Return (X, Y) of the center of cell containing provided text 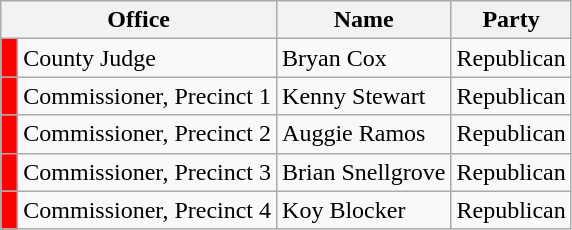
Kenny Stewart (364, 96)
Name (364, 20)
Commissioner, Precinct 1 (148, 96)
Commissioner, Precinct 4 (148, 210)
Auggie Ramos (364, 134)
Brian Snellgrove (364, 172)
County Judge (148, 58)
Commissioner, Precinct 2 (148, 134)
Commissioner, Precinct 3 (148, 172)
Bryan Cox (364, 58)
Party (511, 20)
Koy Blocker (364, 210)
Office (139, 20)
